Find where the given text appears and provide that cell's center as [X, Y] coordinate. 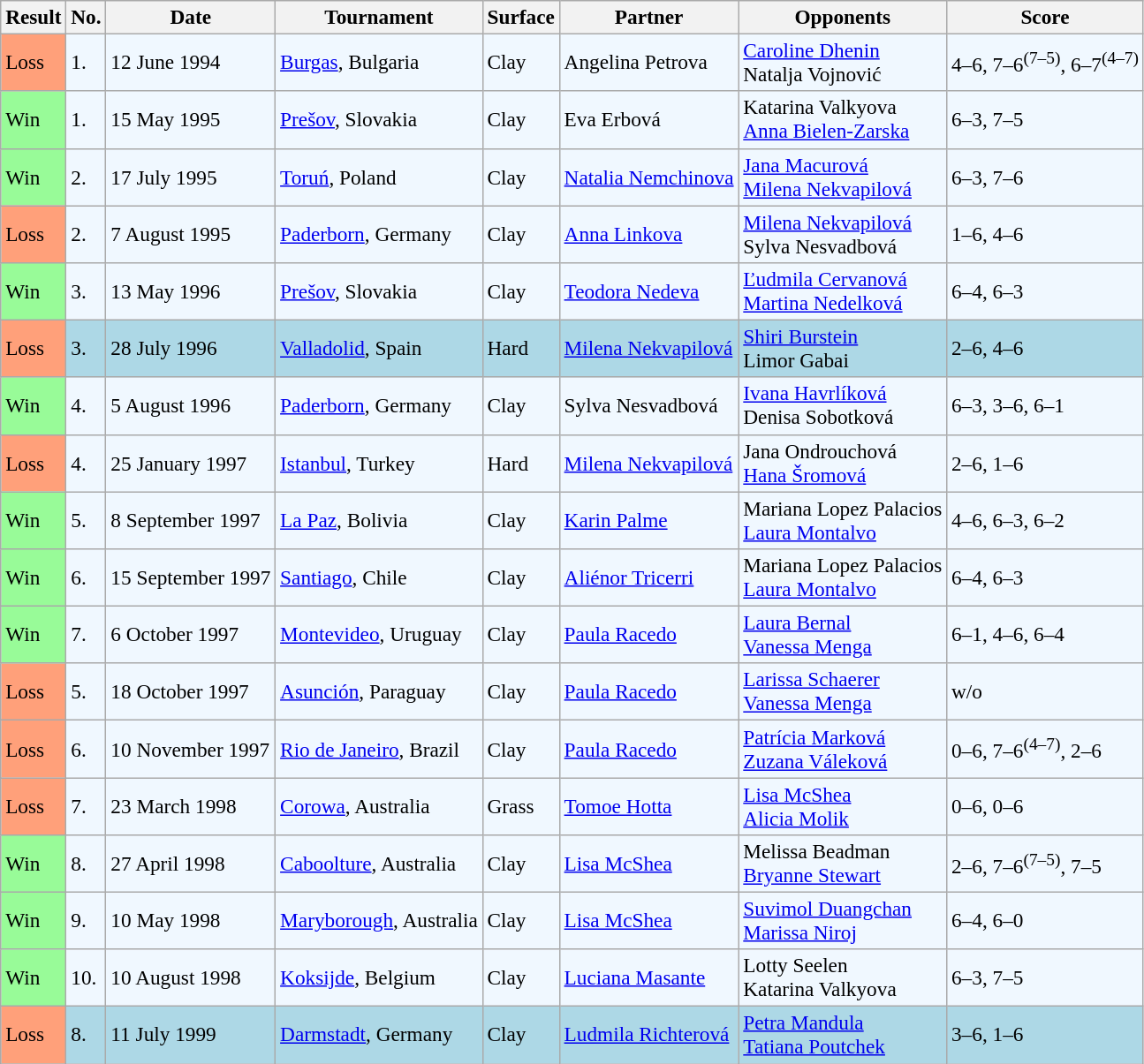
Koksijde, Belgium [379, 978]
10 May 1998 [191, 920]
Caboolture, Australia [379, 864]
La Paz, Bolivia [379, 519]
Asunción, Paraguay [379, 692]
10 August 1998 [191, 978]
Maryborough, Australia [379, 920]
11 July 1999 [191, 1035]
Partner [648, 17]
Katarina Valkyova Anna Bielen-Zarska [843, 120]
23 March 1998 [191, 805]
27 April 1998 [191, 864]
6–3, 7–6 [1046, 177]
Jana Ondrouchová Hana Šromová [843, 463]
0–6, 0–6 [1046, 805]
18 October 1997 [191, 692]
Milena Nekvapilová Sylva Nesvadbová [843, 233]
Caroline Dhenin Natalja Vojnović [843, 62]
Opponents [843, 17]
2–6, 7–6(7–5), 7–5 [1046, 864]
Grass [521, 805]
13 May 1996 [191, 291]
Petra Mandula Tatiana Poutchek [843, 1035]
Lotty Seelen Katarina Valkyova [843, 978]
Corowa, Australia [379, 805]
6–1, 4–6, 6–4 [1046, 634]
1–6, 4–6 [1046, 233]
Suvimol Duangchan Marissa Niroj [843, 920]
Result [34, 17]
15 September 1997 [191, 577]
4–6, 7–6(7–5), 6–7(4–7) [1046, 62]
Shiri Burstein Limor Gabai [843, 348]
Anna Linkova [648, 233]
25 January 1997 [191, 463]
Laura Bernal Vanessa Menga [843, 634]
8 September 1997 [191, 519]
6–3, 3–6, 6–1 [1046, 406]
Tomoe Hotta [648, 805]
2–6, 1–6 [1046, 463]
17 July 1995 [191, 177]
Montevideo, Uruguay [379, 634]
9. [87, 920]
Patrícia Marková Zuzana Váleková [843, 749]
Natalia Nemchinova [648, 177]
Sylva Nesvadbová [648, 406]
Lisa McShea Alicia Molik [843, 805]
Larissa Schaerer Vanessa Menga [843, 692]
Ivana Havrlíková Denisa Sobotková [843, 406]
Eva Erbová [648, 120]
Angelina Petrova [648, 62]
10. [87, 978]
5 August 1996 [191, 406]
Burgas, Bulgaria [379, 62]
Score [1046, 17]
28 July 1996 [191, 348]
Teodora Nedeva [648, 291]
Jana Macurová Milena Nekvapilová [843, 177]
2–6, 4–6 [1046, 348]
10 November 1997 [191, 749]
6 October 1997 [191, 634]
Santiago, Chile [379, 577]
w/o [1046, 692]
15 May 1995 [191, 120]
Istanbul, Turkey [379, 463]
Surface [521, 17]
3–6, 1–6 [1046, 1035]
Ľudmila Cervanová Martina Nedelková [843, 291]
7 August 1995 [191, 233]
Date [191, 17]
Melissa Beadman Bryanne Stewart [843, 864]
Valladolid, Spain [379, 348]
Ludmila Richterová [648, 1035]
Toruń, Poland [379, 177]
Luciana Masante [648, 978]
6–4, 6–0 [1046, 920]
No. [87, 17]
4–6, 6–3, 6–2 [1046, 519]
Tournament [379, 17]
Darmstadt, Germany [379, 1035]
0–6, 7–6(4–7), 2–6 [1046, 749]
12 June 1994 [191, 62]
Karin Palme [648, 519]
Rio de Janeiro, Brazil [379, 749]
Aliénor Tricerri [648, 577]
